Capture the cell that displays the provided text and extract its [X, Y] central coordinate. 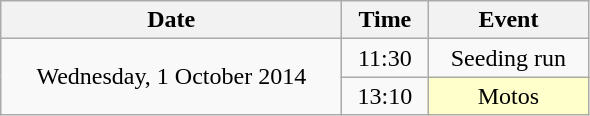
Event [508, 20]
13:10 [385, 96]
Date [172, 20]
Seeding run [508, 58]
Wednesday, 1 October 2014 [172, 77]
Time [385, 20]
11:30 [385, 58]
Motos [508, 96]
